Scan for the cell matching the given text and deliver its (X, Y) coordinate at center. 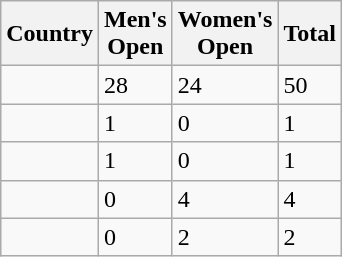
28 (135, 85)
Total (310, 34)
Country (50, 34)
Women'sOpen (225, 34)
24 (225, 85)
Men'sOpen (135, 34)
50 (310, 85)
